Identify which cell holds the provided text, then report its (x, y) central coordinate. 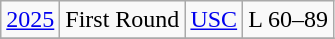
First Round (122, 20)
L 60–89 (288, 20)
USC (214, 20)
2025 (30, 20)
